Return the [x, y] coordinate for the center point of the cell that contains the specified text.  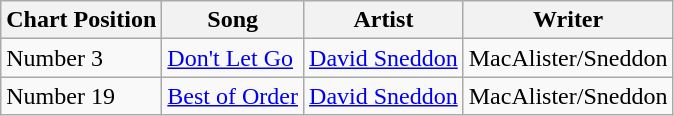
Chart Position [82, 20]
Artist [384, 20]
Best of Order [233, 96]
Writer [568, 20]
Song [233, 20]
Don't Let Go [233, 58]
Number 19 [82, 96]
Number 3 [82, 58]
